Pinpoint the cell where the given text exists, returning its [X, Y] midpoint coordinate. 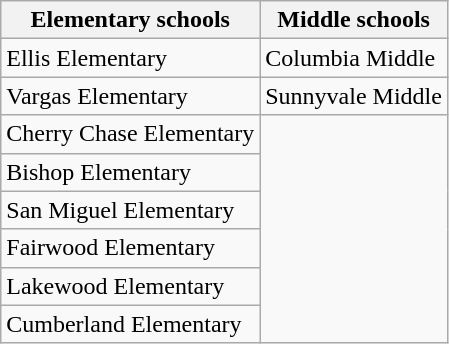
Cherry Chase Elementary [130, 134]
Ellis Elementary [130, 58]
Lakewood Elementary [130, 286]
Sunnyvale Middle [354, 96]
Vargas Elementary [130, 96]
Elementary schools [130, 20]
Fairwood Elementary [130, 248]
Bishop Elementary [130, 172]
San Miguel Elementary [130, 210]
Columbia Middle [354, 58]
Cumberland Elementary [130, 324]
Middle schools [354, 20]
